Detect which cell encompasses the target text, then output its [x, y] center coordinate. 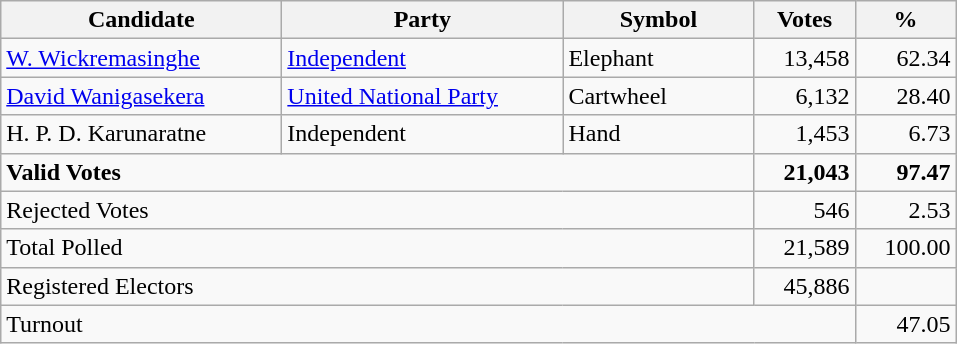
Party [422, 20]
6,132 [804, 96]
Hand [658, 134]
21,043 [804, 172]
2.53 [906, 210]
6.73 [906, 134]
Valid Votes [378, 172]
21,589 [804, 248]
David Wanigasekera [142, 96]
28.40 [906, 96]
546 [804, 210]
Symbol [658, 20]
13,458 [804, 58]
% [906, 20]
Cartwheel [658, 96]
W. Wickremasinghe [142, 58]
1,453 [804, 134]
Candidate [142, 20]
Registered Electors [378, 286]
Turnout [428, 324]
45,886 [804, 286]
Total Polled [378, 248]
Votes [804, 20]
H. P. D. Karunaratne [142, 134]
47.05 [906, 324]
97.47 [906, 172]
62.34 [906, 58]
United National Party [422, 96]
Rejected Votes [378, 210]
100.00 [906, 248]
Elephant [658, 58]
